Provide the [x, y] coordinate of the cell's center where the given text is located.  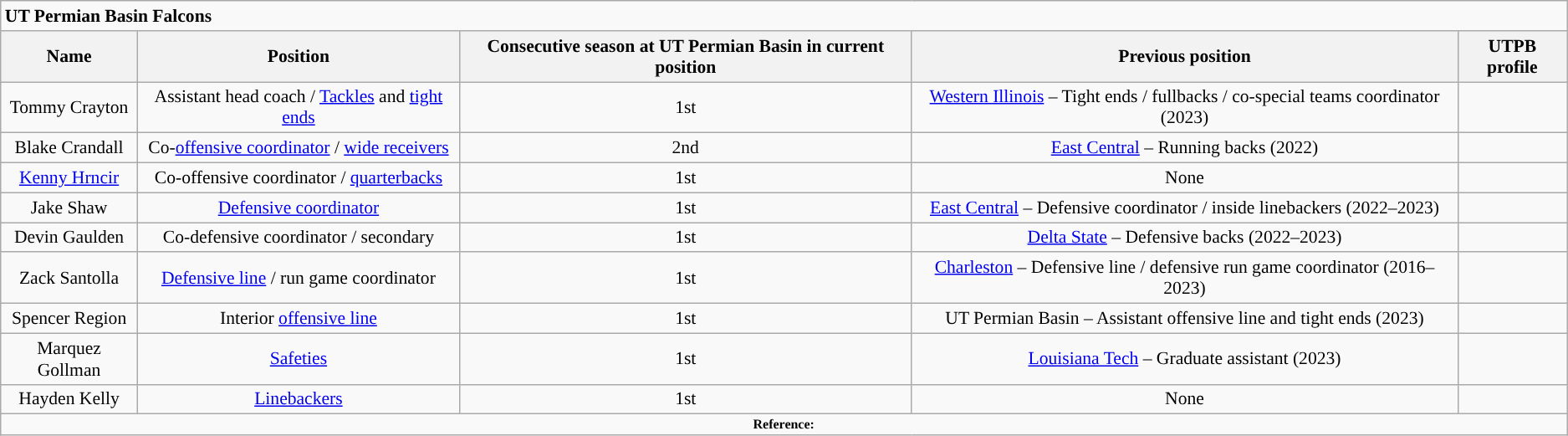
Hayden Kelly [69, 399]
Devin Gaulden [69, 238]
Defensive coordinator [298, 208]
Linebackers [298, 399]
UT Permian Basin Falcons [784, 16]
Kenny Hrncir [69, 178]
Co-offensive coordinator / wide receivers [298, 148]
Jake Shaw [69, 208]
Western Illinois – Tight ends / fullbacks / co-special teams coordinator (2023) [1184, 107]
Marquez Gollman [69, 358]
Consecutive season at UT Permian Basin in current position [686, 57]
Tommy Crayton [69, 107]
Charleston – Defensive line / defensive run game coordinator (2016–2023) [1184, 278]
Co-defensive coordinator / secondary [298, 238]
Safeties [298, 358]
Zack Santolla [69, 278]
Previous position [1184, 57]
Position [298, 57]
Co-offensive coordinator / quarterbacks [298, 178]
2nd [686, 148]
Defensive line / run game coordinator [298, 278]
East Central – Defensive coordinator / inside linebackers (2022–2023) [1184, 208]
Interior offensive line [298, 319]
Louisiana Tech – Graduate assistant (2023) [1184, 358]
UT Permian Basin – Assistant offensive line and tight ends (2023) [1184, 319]
Delta State – Defensive backs (2022–2023) [1184, 238]
Name [69, 57]
UTPB profile [1512, 57]
Blake Crandall [69, 148]
Reference: [784, 424]
East Central – Running backs (2022) [1184, 148]
Assistant head coach / Tackles and tight ends [298, 107]
Spencer Region [69, 319]
